Locate the cell with the specified text and output its [x, y] center coordinate. 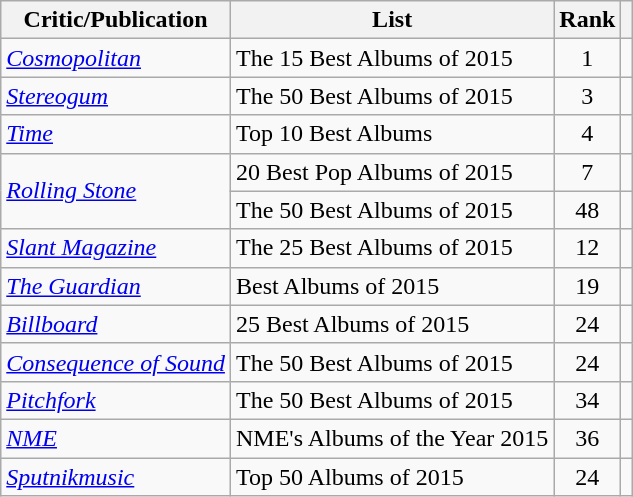
Time [116, 134]
Top 10 Best Albums [392, 134]
3 [588, 96]
Cosmopolitan [116, 58]
Billboard [116, 324]
20 Best Pop Albums of 2015 [392, 172]
List [392, 20]
Best Albums of 2015 [392, 286]
NME [116, 438]
36 [588, 438]
Rolling Stone [116, 191]
The 25 Best Albums of 2015 [392, 248]
1 [588, 58]
The 15 Best Albums of 2015 [392, 58]
4 [588, 134]
48 [588, 210]
Pitchfork [116, 400]
Top 50 Albums of 2015 [392, 477]
34 [588, 400]
Stereogum [116, 96]
Rank [588, 20]
12 [588, 248]
Consequence of Sound [116, 362]
NME's Albums of the Year 2015 [392, 438]
Sputnikmusic [116, 477]
The Guardian [116, 286]
19 [588, 286]
25 Best Albums of 2015 [392, 324]
Slant Magazine [116, 248]
7 [588, 172]
Critic/Publication [116, 20]
